Scan for the cell matching the given text and deliver its (x, y) coordinate at center. 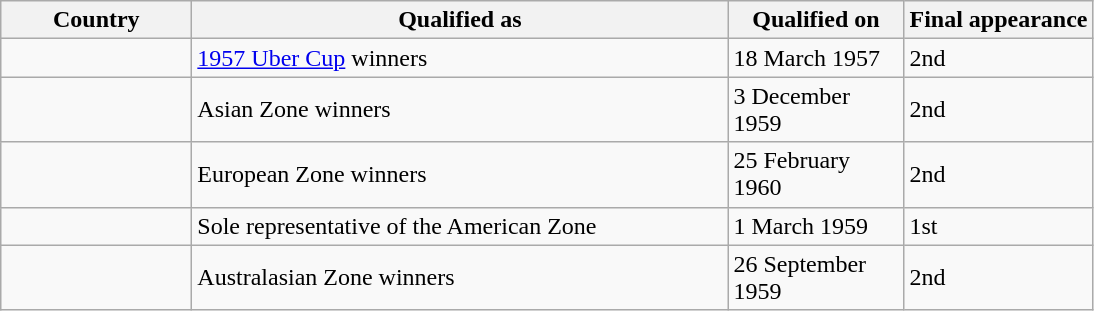
Australasian Zone winners (460, 278)
Asian Zone winners (460, 110)
1 March 1959 (816, 226)
1957 Uber Cup winners (460, 58)
European Zone winners (460, 174)
1st (998, 226)
18 March 1957 (816, 58)
25 February 1960 (816, 174)
3 December 1959 (816, 110)
Sole representative of the American Zone (460, 226)
Country (96, 20)
Qualified as (460, 20)
26 September 1959 (816, 278)
Final appearance (998, 20)
Qualified on (816, 20)
